Provide the (x, y) coordinate of the cell's center where the given text is located.  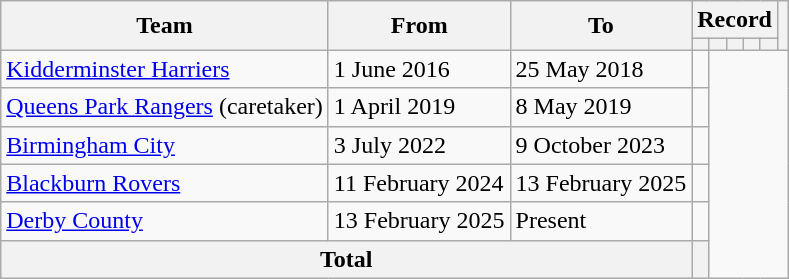
Derby County (165, 221)
25 May 2018 (601, 69)
To (601, 26)
From (419, 26)
Team (165, 26)
Total (346, 259)
Birmingham City (165, 145)
1 April 2019 (419, 107)
Record (735, 20)
11 February 2024 (419, 183)
Kidderminster Harriers (165, 69)
Present (601, 221)
8 May 2019 (601, 107)
Queens Park Rangers (caretaker) (165, 107)
1 June 2016 (419, 69)
Blackburn Rovers (165, 183)
9 October 2023 (601, 145)
3 July 2022 (419, 145)
